Output the [x, y] coordinate of the center of the cell containing the given text.  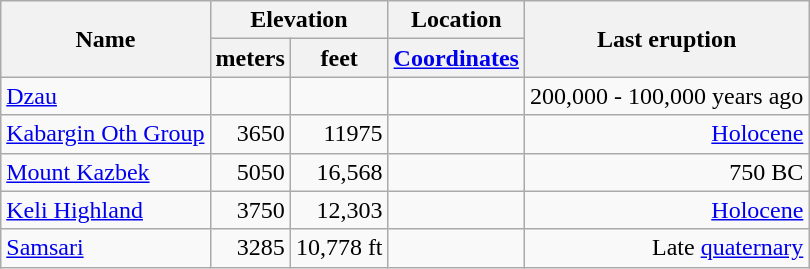
11975 [339, 134]
Kabargin Oth Group [106, 134]
5050 [250, 172]
feet [339, 58]
Name [106, 39]
200,000 - 100,000 years ago [666, 96]
16,568 [339, 172]
10,778 ft [339, 248]
Dzau [106, 96]
Late quaternary [666, 248]
3650 [250, 134]
Keli Highland [106, 210]
12,303 [339, 210]
Coordinates [456, 58]
3285 [250, 248]
3750 [250, 210]
meters [250, 58]
Mount Kazbek [106, 172]
Location [456, 20]
750 BC [666, 172]
Last eruption [666, 39]
Samsari [106, 248]
Elevation [299, 20]
